Locate the cell with the specified text and output its (X, Y) center coordinate. 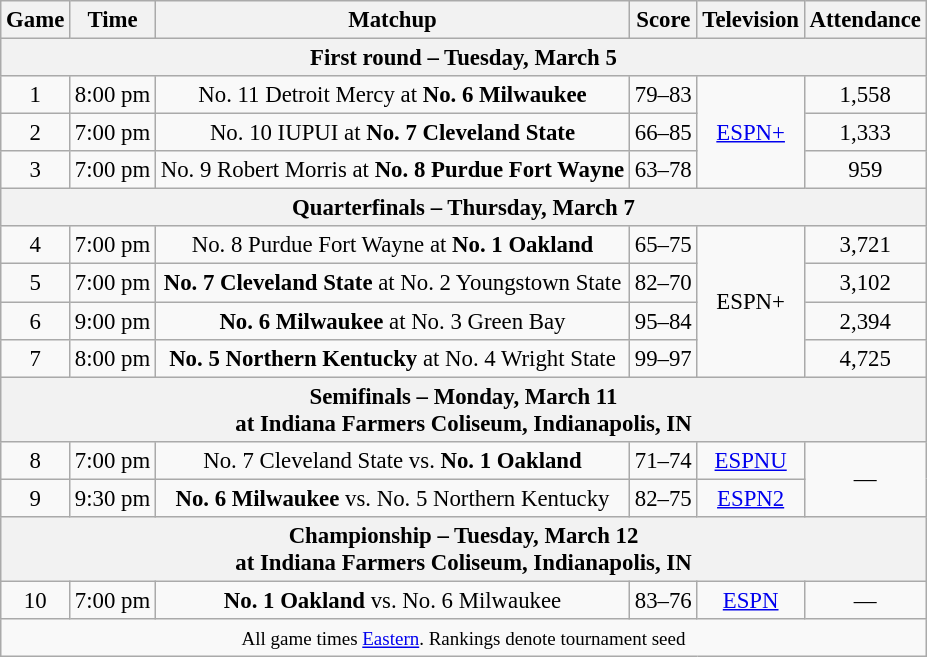
No. 1 Oakland vs. No. 6 Milwaukee (392, 600)
10 (36, 600)
65–75 (663, 245)
82–75 (663, 498)
63–78 (663, 170)
9 (36, 498)
Championship – Tuesday, March 12at Indiana Farmers Coliseum, Indianapolis, IN (464, 550)
4,725 (865, 358)
Attendance (865, 20)
ESPNU (750, 460)
95–84 (663, 321)
No. 11 Detroit Mercy at No. 6 Milwaukee (392, 95)
No. 6 Milwaukee at No. 3 Green Bay (392, 321)
71–74 (663, 460)
4 (36, 245)
7 (36, 358)
No. 5 Northern Kentucky at No. 4 Wright State (392, 358)
2 (36, 133)
9:00 pm (113, 321)
Quarterfinals – Thursday, March 7 (464, 208)
No. 9 Robert Morris at No. 8 Purdue Fort Wayne (392, 170)
Semifinals – Monday, March 11at Indiana Farmers Coliseum, Indianapolis, IN (464, 410)
Game (36, 20)
1 (36, 95)
No. 10 IUPUI at No. 7 Cleveland State (392, 133)
No. 7 Cleveland State at No. 2 Youngstown State (392, 283)
ESPN2 (750, 498)
3 (36, 170)
Television (750, 20)
99–97 (663, 358)
No. 6 Milwaukee vs. No. 5 Northern Kentucky (392, 498)
79–83 (663, 95)
82–70 (663, 283)
ESPN (750, 600)
9:30 pm (113, 498)
First round – Tuesday, March 5 (464, 58)
83–76 (663, 600)
No. 8 Purdue Fort Wayne at No. 1 Oakland (392, 245)
66–85 (663, 133)
Time (113, 20)
8 (36, 460)
No. 7 Cleveland State vs. No. 1 Oakland (392, 460)
Matchup (392, 20)
1,333 (865, 133)
3,102 (865, 283)
3,721 (865, 245)
6 (36, 321)
959 (865, 170)
1,558 (865, 95)
5 (36, 283)
All game times Eastern. Rankings denote tournament seed (464, 638)
Score (663, 20)
2,394 (865, 321)
